Capture the cell that displays the provided text and extract its [X, Y] central coordinate. 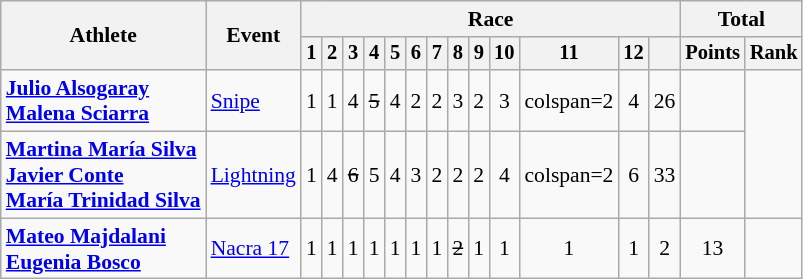
11 [568, 54]
Race [491, 19]
8 [458, 54]
Athlete [104, 36]
Mateo MajdalaniEugenia Bosco [104, 248]
Total [741, 19]
Nacra 17 [254, 248]
10 [504, 54]
Rank [774, 54]
12 [633, 54]
Lightning [254, 176]
Julio AlsogarayMalena Sciarra [104, 100]
Points [712, 54]
9 [478, 54]
Martina María SilvaJavier ConteMaría Trinidad Silva [104, 176]
Snipe [254, 100]
7 [436, 54]
Event [254, 36]
26 [665, 100]
33 [665, 176]
13 [712, 248]
